Detect which cell encompasses the target text, then output its [x, y] center coordinate. 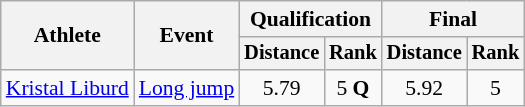
5 [496, 88]
Qualification [310, 19]
Final [453, 19]
Athlete [68, 36]
Event [186, 36]
5 Q [353, 88]
Long jump [186, 88]
5.92 [424, 88]
Kristal Liburd [68, 88]
5.79 [282, 88]
